Capture the cell that displays the provided text and extract its (X, Y) central coordinate. 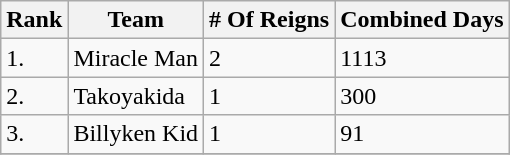
Rank (34, 20)
# Of Reigns (270, 20)
Takoyakida (136, 96)
3. (34, 134)
Combined Days (422, 20)
1. (34, 58)
91 (422, 134)
300 (422, 96)
2 (270, 58)
2. (34, 96)
1113 (422, 58)
Team (136, 20)
Billyken Kid (136, 134)
Miracle Man (136, 58)
